Return the (X, Y) coordinate for the center point of the cell that contains the specified text.  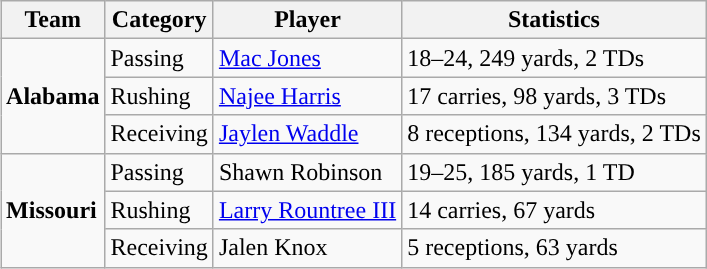
Larry Rountree III (307, 210)
Mac Jones (307, 58)
Player (307, 20)
19–25, 185 yards, 1 TD (554, 172)
Jaylen Waddle (307, 134)
Category (159, 20)
17 carries, 98 yards, 3 TDs (554, 96)
Alabama (53, 96)
Jalen Knox (307, 248)
Shawn Robinson (307, 172)
14 carries, 67 yards (554, 210)
Najee Harris (307, 96)
Missouri (53, 210)
Team (53, 20)
Statistics (554, 20)
18–24, 249 yards, 2 TDs (554, 58)
5 receptions, 63 yards (554, 248)
8 receptions, 134 yards, 2 TDs (554, 134)
